Output the (x, y) coordinate of the center of the cell containing the given text.  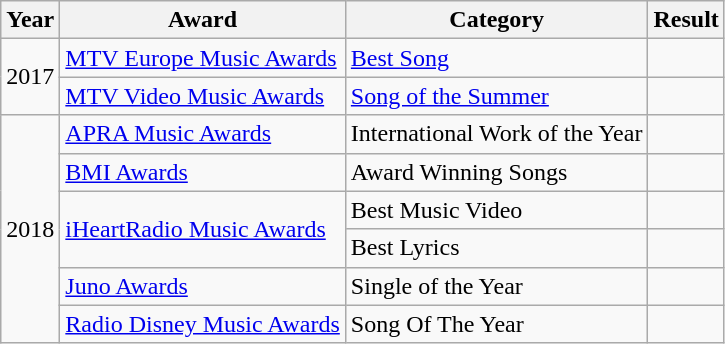
Award Winning Songs (496, 172)
APRA Music Awards (203, 134)
Best Lyrics (496, 248)
iHeartRadio Music Awards (203, 229)
Radio Disney Music Awards (203, 324)
2018 (30, 229)
Song Of The Year (496, 324)
Best Music Video (496, 210)
Result (686, 20)
International Work of the Year (496, 134)
Best Song (496, 58)
Single of the Year (496, 286)
Song of the Summer (496, 96)
Year (30, 20)
2017 (30, 77)
MTV Europe Music Awards (203, 58)
BMI Awards (203, 172)
Award (203, 20)
Juno Awards (203, 286)
MTV Video Music Awards (203, 96)
Category (496, 20)
